Return the (X, Y) coordinate for the center point of the cell that contains the specified text.  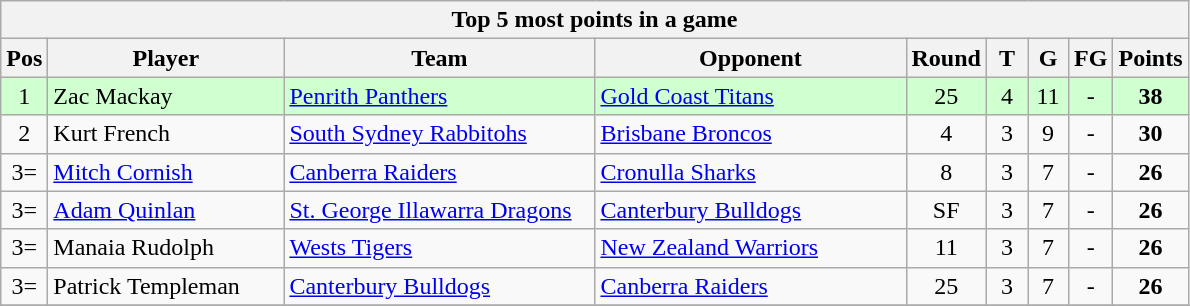
St. George Illawarra Dragons (440, 210)
Zac Mackay (166, 96)
Team (440, 58)
Kurt French (166, 134)
Gold Coast Titans (750, 96)
38 (1150, 96)
Manaia Rudolph (166, 248)
2 (24, 134)
Round (946, 58)
Mitch Cornish (166, 172)
Player (166, 58)
1 (24, 96)
9 (1048, 134)
G (1048, 58)
Top 5 most points in a game (594, 20)
New Zealand Warriors (750, 248)
South Sydney Rabbitohs (440, 134)
30 (1150, 134)
Penrith Panthers (440, 96)
Adam Quinlan (166, 210)
Opponent (750, 58)
Brisbane Broncos (750, 134)
Cronulla Sharks (750, 172)
Points (1150, 58)
T (1006, 58)
SF (946, 210)
Pos (24, 58)
8 (946, 172)
Patrick Templeman (166, 286)
FG (1091, 58)
Wests Tigers (440, 248)
